Capture the cell that displays the provided text and extract its (X, Y) central coordinate. 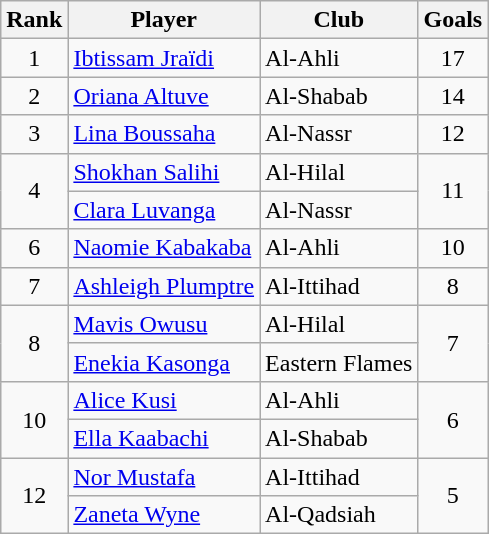
Rank (34, 20)
Zaneta Wyne (164, 515)
3 (34, 134)
Ella Kaabachi (164, 438)
Shokhan Salihi (164, 172)
Lina Boussaha (164, 134)
Club (339, 20)
5 (453, 496)
Enekia Kasonga (164, 362)
Ashleigh Plumptre (164, 286)
14 (453, 96)
Al-Qadsiah (339, 515)
2 (34, 96)
Goals (453, 20)
11 (453, 191)
Ibtissam Jraïdi (164, 58)
17 (453, 58)
Alice Kusi (164, 400)
Naomie Kabakaba (164, 248)
Eastern Flames (339, 362)
Nor Mustafa (164, 477)
Clara Luvanga (164, 210)
Oriana Altuve (164, 96)
Mavis Owusu (164, 324)
4 (34, 191)
Player (164, 20)
1 (34, 58)
